Find where the given text appears and provide that cell's center as [X, Y] coordinate. 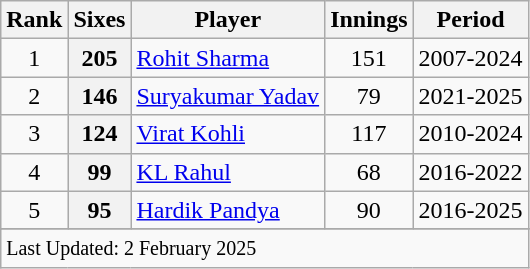
2007-2024 [470, 58]
2010-2024 [470, 134]
Player [228, 20]
Period [470, 20]
Sixes [100, 20]
Innings [369, 20]
KL Rahul [228, 172]
117 [369, 134]
Suryakumar Yadav [228, 96]
4 [34, 172]
2016-2022 [470, 172]
146 [100, 96]
151 [369, 58]
90 [369, 210]
79 [369, 96]
Virat Kohli [228, 134]
Hardik Pandya [228, 210]
Last Updated: 2 February 2025 [264, 248]
2016-2025 [470, 210]
1 [34, 58]
95 [100, 210]
5 [34, 210]
2021-2025 [470, 96]
99 [100, 172]
124 [100, 134]
Rank [34, 20]
3 [34, 134]
68 [369, 172]
205 [100, 58]
Rohit Sharma [228, 58]
2 [34, 96]
